Pinpoint the cell where the given text exists, returning its [x, y] midpoint coordinate. 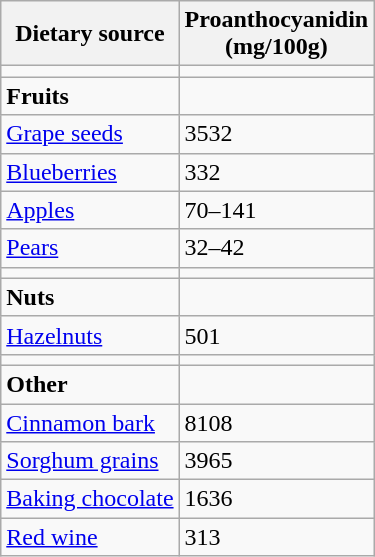
501 [276, 335]
Red wine [90, 537]
1636 [276, 499]
Blueberries [90, 172]
Cinnamon bark [90, 423]
32–42 [276, 248]
Dietary source [90, 34]
Apples [90, 210]
Grape seeds [90, 134]
Baking chocolate [90, 499]
Other [90, 384]
8108 [276, 423]
Proanthocyanidin(mg/100g) [276, 34]
70–141 [276, 210]
3532 [276, 134]
313 [276, 537]
332 [276, 172]
Sorghum grains [90, 461]
Pears [90, 248]
3965 [276, 461]
Nuts [90, 297]
Fruits [90, 96]
Hazelnuts [90, 335]
